Output the (X, Y) coordinate of the center of the cell containing the given text.  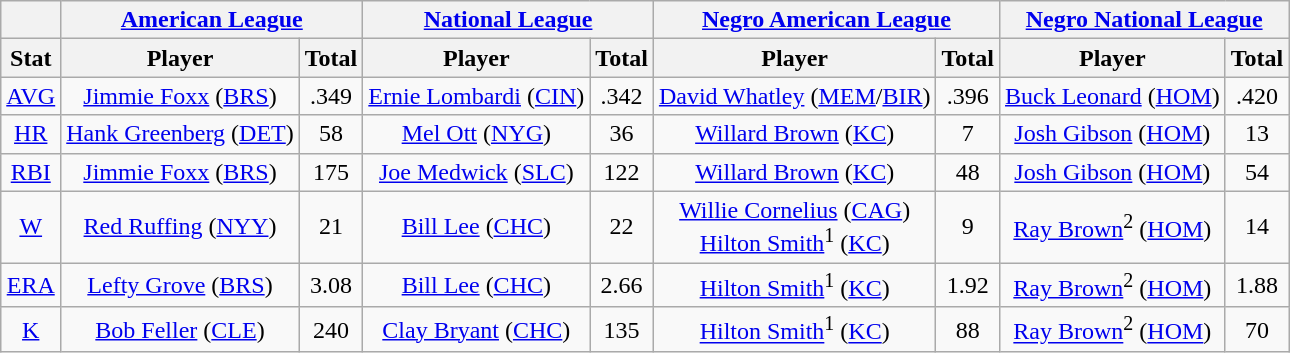
135 (622, 330)
7 (968, 134)
22 (622, 227)
Stat (31, 58)
.396 (968, 96)
175 (331, 172)
AVG (31, 96)
13 (1257, 134)
Hank Greenberg (DET) (180, 134)
240 (331, 330)
Red Ruffing (NYY) (180, 227)
21 (331, 227)
K (31, 330)
Negro American League (826, 20)
.420 (1257, 96)
HR (31, 134)
ERA (31, 286)
1.92 (968, 286)
RBI (31, 172)
48 (968, 172)
Mel Ott (NYG) (476, 134)
.342 (622, 96)
54 (1257, 172)
Negro National League (1144, 20)
Lefty Grove (BRS) (180, 286)
70 (1257, 330)
Buck Leonard (HOM) (1113, 96)
58 (331, 134)
W (31, 227)
Ernie Lombardi (CIN) (476, 96)
1.88 (1257, 286)
3.08 (331, 286)
Joe Medwick (SLC) (476, 172)
122 (622, 172)
Willie Cornelius (CAG)Hilton Smith1 (KC) (794, 227)
2.66 (622, 286)
14 (1257, 227)
David Whatley (MEM/BIR) (794, 96)
Clay Bryant (CHC) (476, 330)
36 (622, 134)
American League (212, 20)
88 (968, 330)
Bob Feller (CLE) (180, 330)
National League (508, 20)
9 (968, 227)
.349 (331, 96)
